Pinpoint the cell where the given text exists, returning its (x, y) midpoint coordinate. 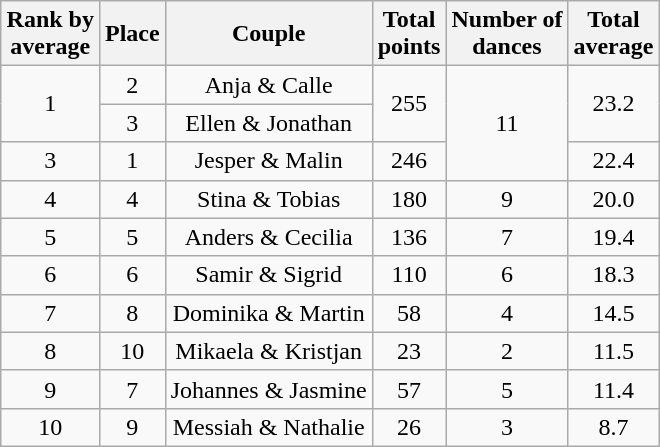
11.5 (614, 351)
Samir & Sigrid (268, 275)
Ellen & Jonathan (268, 123)
Total points (409, 34)
Stina & Tobias (268, 199)
Couple (268, 34)
Rank by average (50, 34)
14.5 (614, 313)
136 (409, 237)
246 (409, 161)
180 (409, 199)
18.3 (614, 275)
255 (409, 104)
Place (132, 34)
57 (409, 389)
8.7 (614, 427)
23.2 (614, 104)
110 (409, 275)
Messiah & Nathalie (268, 427)
11 (507, 123)
23 (409, 351)
Mikaela & Kristjan (268, 351)
Dominika & Martin (268, 313)
11.4 (614, 389)
26 (409, 427)
Jesper & Malin (268, 161)
Anders & Cecilia (268, 237)
19.4 (614, 237)
Anja & Calle (268, 85)
Number of dances (507, 34)
58 (409, 313)
Total average (614, 34)
Johannes & Jasmine (268, 389)
20.0 (614, 199)
22.4 (614, 161)
